Output the [x, y] coordinate of the center of the cell containing the given text.  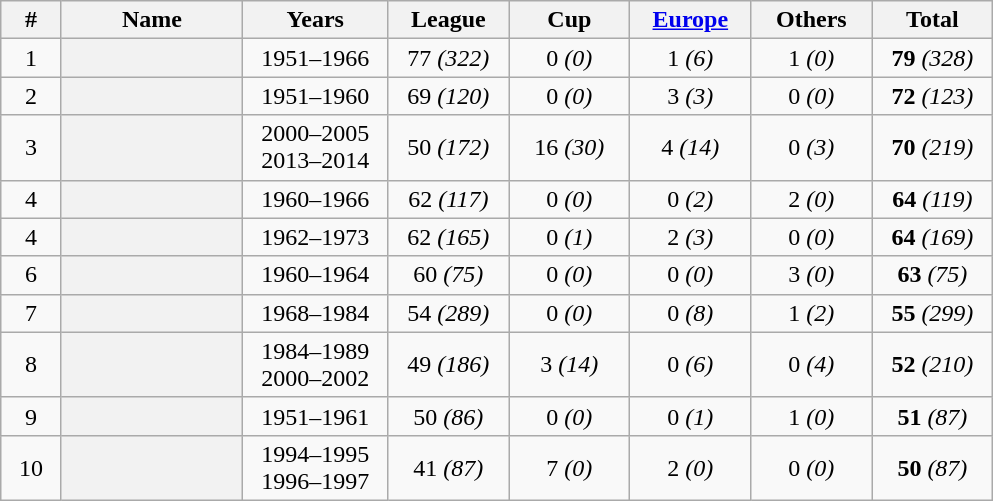
4 (14) [690, 148]
7 [31, 313]
54 (289) [448, 313]
1951–1961 [316, 416]
7 (0) [570, 468]
Others [812, 20]
1962–1973 [316, 237]
10 [31, 468]
55 (299) [932, 313]
Total [932, 20]
62 (165) [448, 237]
1960–1966 [316, 199]
64 (119) [932, 199]
3 (0) [812, 275]
72 (123) [932, 96]
1 (6) [690, 58]
63 (75) [932, 275]
6 [31, 275]
0 (8) [690, 313]
50 (172) [448, 148]
1960–1964 [316, 275]
3 [31, 148]
1 [31, 58]
1 (2) [812, 313]
1994–19951996–1997 [316, 468]
1951–1960 [316, 96]
1951–1966 [316, 58]
41 (87) [448, 468]
8 [31, 364]
# [31, 20]
0 (2) [690, 199]
0 (3) [812, 148]
0 (4) [812, 364]
49 (186) [448, 364]
Name [152, 20]
0 (6) [690, 364]
60 (75) [448, 275]
16 (30) [570, 148]
2 [31, 96]
52 (210) [932, 364]
3 (3) [690, 96]
Europe [690, 20]
1984–19892000–2002 [316, 364]
1968–1984 [316, 313]
50 (86) [448, 416]
Years [316, 20]
70 (219) [932, 148]
51 (87) [932, 416]
64 (169) [932, 237]
79 (328) [932, 58]
50 (87) [932, 468]
9 [31, 416]
League [448, 20]
3 (14) [570, 364]
69 (120) [448, 96]
77 (322) [448, 58]
62 (117) [448, 199]
2000–20052013–2014 [316, 148]
Cup [570, 20]
2 (3) [690, 237]
